From the cell containing the given text, extract its center point as (X, Y) coordinate. 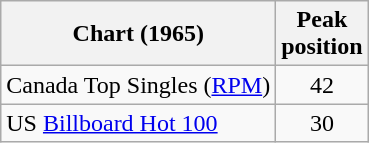
30 (322, 123)
Peakposition (322, 34)
42 (322, 85)
Chart (1965) (138, 34)
Canada Top Singles (RPM) (138, 85)
US Billboard Hot 100 (138, 123)
